Provide the [x, y] coordinate of the cell's center where the given text is located.  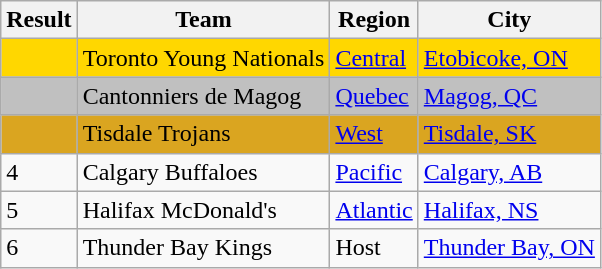
Tisdale Trojans [204, 134]
Thunder Bay Kings [204, 248]
Halifax McDonald's [204, 210]
6 [39, 248]
Quebec [374, 96]
Team [204, 20]
Tisdale, SK [509, 134]
Etobicoke, ON [509, 58]
Central [374, 58]
West [374, 134]
4 [39, 172]
5 [39, 210]
Calgary, AB [509, 172]
Toronto Young Nationals [204, 58]
Region [374, 20]
Atlantic [374, 210]
Pacific [374, 172]
Halifax, NS [509, 210]
Result [39, 20]
Calgary Buffaloes [204, 172]
City [509, 20]
Thunder Bay, ON [509, 248]
Cantonniers de Magog [204, 96]
Host [374, 248]
Magog, QC [509, 96]
